Scan for the cell matching the given text and deliver its [X, Y] coordinate at center. 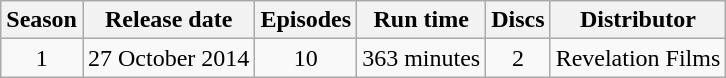
363 minutes [422, 58]
27 October 2014 [168, 58]
Discs [518, 20]
10 [306, 58]
Run time [422, 20]
Distributor [638, 20]
1 [42, 58]
Release date [168, 20]
Revelation Films [638, 58]
Episodes [306, 20]
Season [42, 20]
2 [518, 58]
